Locate the cell with the specified text and output its (X, Y) center coordinate. 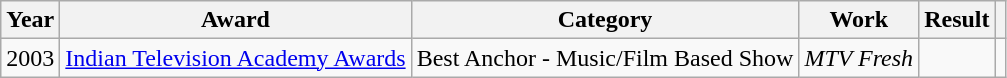
Year (30, 20)
Work (859, 20)
Category (605, 20)
Best Anchor - Music/Film Based Show (605, 58)
Result (957, 20)
Award (236, 20)
Indian Television Academy Awards (236, 58)
MTV Fresh (859, 58)
2003 (30, 58)
